Return (X, Y) of the center of cell containing provided text 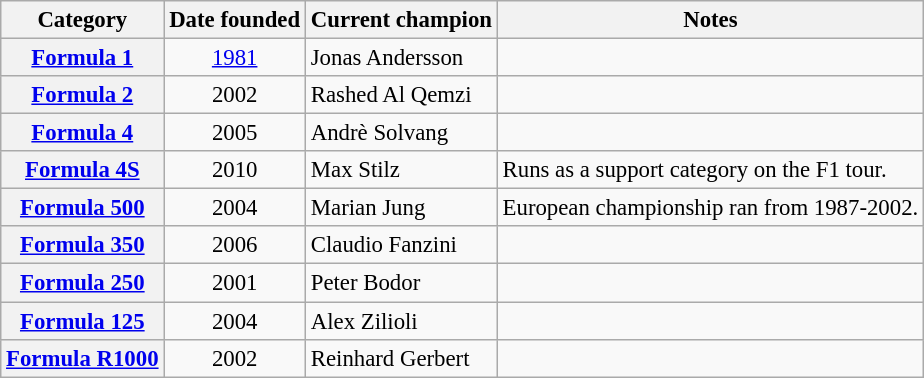
Formula 4 (82, 133)
Reinhard Gerbert (401, 358)
Formula 2 (82, 95)
Current champion (401, 20)
2010 (235, 170)
2005 (235, 133)
Andrè Solvang (401, 133)
Date founded (235, 20)
Marian Jung (401, 208)
2006 (235, 245)
Rashed Al Qemzi (401, 95)
Jonas Andersson (401, 58)
Max Stilz (401, 170)
Peter Bodor (401, 283)
Formula 500 (82, 208)
Runs as a support category on the F1 tour. (710, 170)
Formula 4S (82, 170)
European championship ran from 1987-2002. (710, 208)
1981 (235, 58)
Category (82, 20)
Formula 350 (82, 245)
Formula 1 (82, 58)
Formula R1000 (82, 358)
Alex Zilioli (401, 321)
Formula 250 (82, 283)
Formula 125 (82, 321)
Claudio Fanzini (401, 245)
Notes (710, 20)
2001 (235, 283)
